Identify which cell holds the provided text, then report its (X, Y) central coordinate. 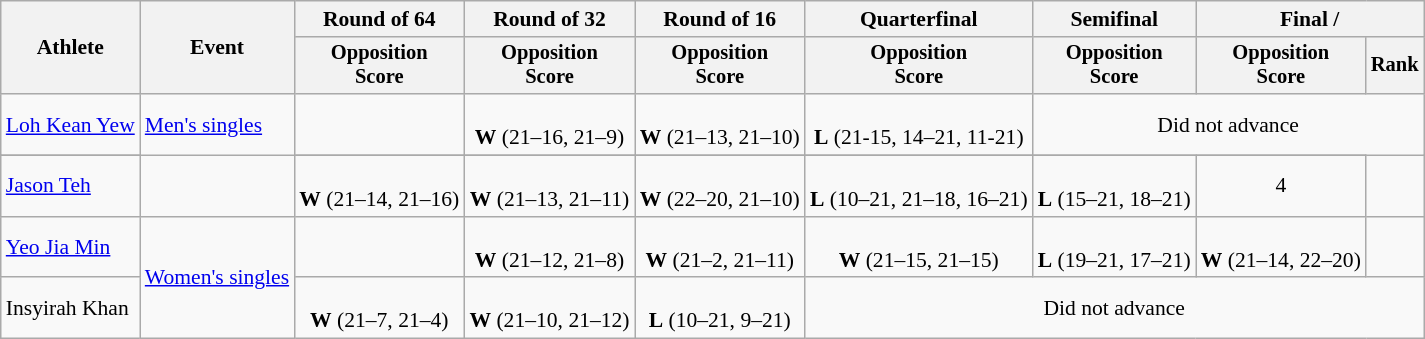
W (21–13, 21–11) (549, 186)
W (21–14, 21–16) (379, 186)
W (21–10, 21–12) (549, 308)
Women's singles (217, 278)
Yeo Jia Min (70, 248)
L (21-15, 14–21, 11-21) (919, 124)
Quarterfinal (919, 19)
Event (217, 48)
Athlete (70, 48)
L (19–21, 17–21) (1114, 248)
W (22–20, 21–10) (720, 186)
4 (1281, 186)
W (21–2, 21–11) (720, 248)
W (21–16, 21–9) (549, 124)
W (21–14, 22–20) (1281, 248)
L (15–21, 18–21) (1114, 186)
W (21–13, 21–10) (720, 124)
L (10–21, 21–18, 16–21) (919, 186)
Semifinal (1114, 19)
Round of 16 (720, 19)
L (10–21, 9–21) (720, 308)
Round of 64 (379, 19)
W (21–15, 21–15) (919, 248)
W (21–12, 21–8) (549, 248)
Final / (1310, 19)
Rank (1395, 66)
Insyirah Khan (70, 308)
Men's singles (217, 124)
Round of 32 (549, 19)
W (21–7, 21–4) (379, 308)
Loh Kean Yew (70, 124)
Jason Teh (70, 186)
